Extract the (X, Y) coordinate from the center of the cell holding the provided text.  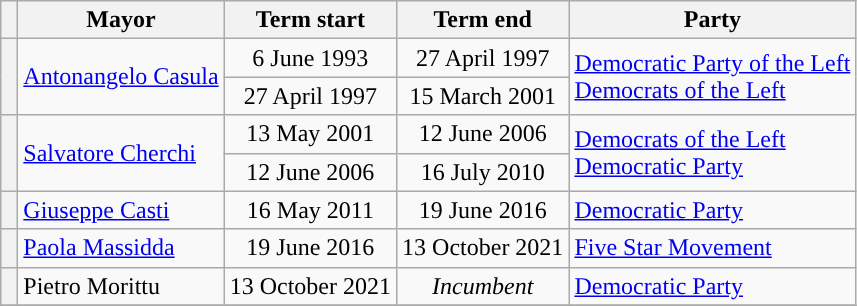
Democratic Party of the LeftDemocrats of the Left (712, 77)
13 May 2001 (310, 134)
6 June 1993 (310, 58)
16 May 2011 (310, 210)
Incumbent (483, 286)
Mayor (121, 20)
Pietro Morittu (121, 286)
Salvatore Cherchi (121, 153)
Democrats of the LeftDemocratic Party (712, 153)
Giuseppe Casti (121, 210)
Five Star Movement (712, 248)
Term end (483, 20)
15 March 2001 (483, 96)
Antonangelo Casula (121, 77)
Term start (310, 20)
Party (712, 20)
16 July 2010 (483, 172)
Paola Massidda (121, 248)
